Search for the cell housing the specified text and yield its (X, Y) center coordinate. 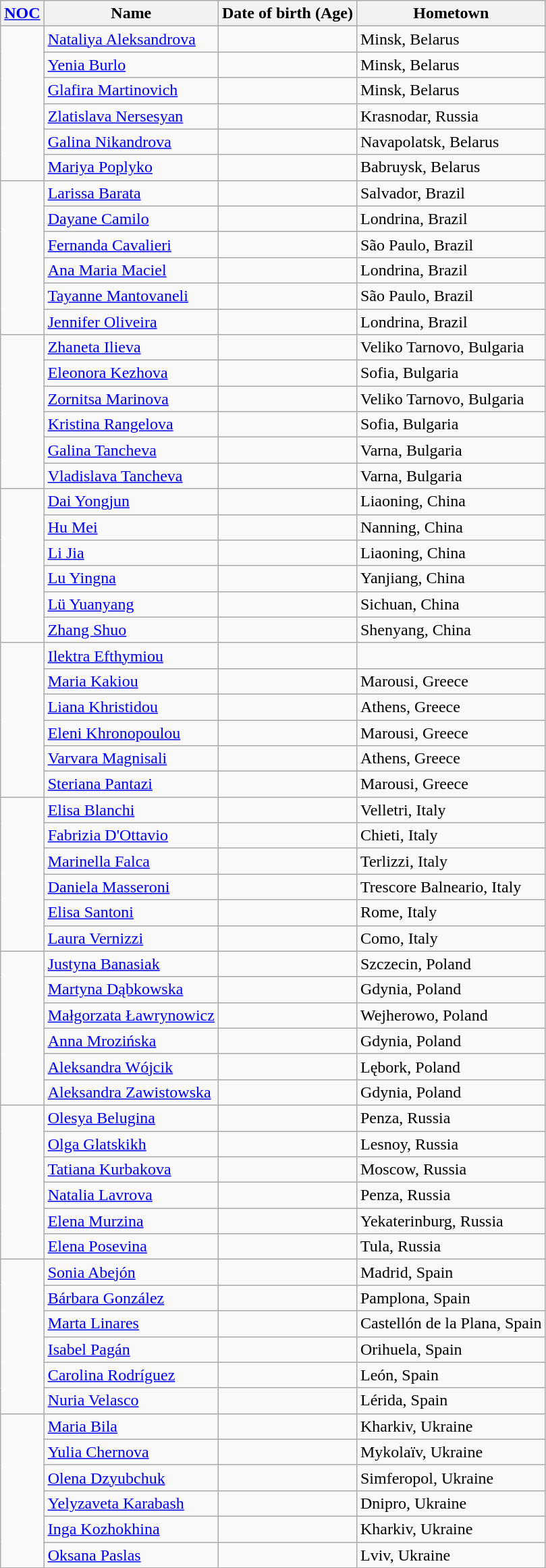
Lu Yingna (131, 578)
Simferopol, Ukraine (451, 1478)
Tayanne Mantovaneli (131, 296)
Shenyang, China (451, 630)
Eleni Khronopoulou (131, 732)
Zhaneta Ilieva (131, 348)
Galina Tancheva (131, 450)
Lü Yuanyang (131, 604)
Daniela Masseroni (131, 887)
Madrid, Spain (451, 1272)
Ana Maria Maciel (131, 270)
Sonia Abejón (131, 1272)
Lérida, Spain (451, 1401)
Larissa Barata (131, 193)
Małgorzata Ławrynowicz (131, 1015)
Wejherowo, Poland (451, 1015)
Pamplona, Spain (451, 1298)
Zlatislava Nersesyan (131, 116)
Nuria Velasco (131, 1401)
Olga Glatskikh (131, 1144)
Elisa Santoni (131, 913)
Nanning, China (451, 527)
Navapolatsk, Belarus (451, 142)
Lębork, Poland (451, 1066)
Chieti, Italy (451, 836)
Steriana Pantazi (131, 784)
Yulia Chernova (131, 1452)
Yanjiang, China (451, 578)
Dayane Camilo (131, 219)
Elena Posevina (131, 1247)
Salvador, Brazil (451, 193)
Rome, Italy (451, 913)
Trescore Balneario, Italy (451, 887)
Yekaterinburg, Russia (451, 1221)
Laura Vernizzi (131, 938)
Fernanda Cavalieri (131, 244)
Isabel Pagán (131, 1349)
Hometown (451, 13)
Fabrizia D'Ottavio (131, 836)
Inga Kozhokhina (131, 1529)
Anna Mrozińska (131, 1041)
Hu Mei (131, 527)
Elena Murzina (131, 1221)
Liana Khristidou (131, 707)
Eleonora Kezhova (131, 373)
Date of birth (Age) (288, 13)
Ilektra Efthymiou (131, 655)
Terlizzi, Italy (451, 861)
Kristina Rangelova (131, 425)
Dnipro, Ukraine (451, 1503)
Mariya Poplyko (131, 167)
Elisa Blanchi (131, 810)
Maria Bila (131, 1426)
Zornitsa Marinova (131, 399)
Natalia Lavrova (131, 1195)
NOC (22, 13)
Como, Italy (451, 938)
Vladislava Tancheva (131, 476)
Marta Linares (131, 1324)
Szczecin, Poland (451, 964)
Maria Kakiou (131, 681)
Dai Yongjun (131, 502)
Orihuela, Spain (451, 1349)
Yenia Burlo (131, 65)
Varvara Magnisali (131, 759)
Krasnodar, Russia (451, 116)
Lviv, Ukraine (451, 1555)
Tula, Russia (451, 1247)
Zhang Shuo (131, 630)
Babruysk, Belarus (451, 167)
Marinella Falca (131, 861)
Sichuan, China (451, 604)
Li Jia (131, 553)
Justyna Banasiak (131, 964)
Glafira Martinovich (131, 90)
Name (131, 13)
Martyna Dąbkowska (131, 990)
Moscow, Russia (451, 1170)
Aleksandra Zawistowska (131, 1092)
Nataliya Aleksandrova (131, 39)
Olesya Belugina (131, 1118)
Galina Nikandrova (131, 142)
Aleksandra Wójcik (131, 1066)
Olena Dzyubchuk (131, 1478)
Bárbara González (131, 1298)
Oksana Paslas (131, 1555)
Lesnoy, Russia (451, 1144)
Velletri, Italy (451, 810)
Mykolaïv, Ukraine (451, 1452)
Jennifer Oliveira (131, 322)
Tatiana Kurbakova (131, 1170)
Castellón de la Plana, Spain (451, 1324)
León, Spain (451, 1375)
Carolina Rodríguez (131, 1375)
Yelyzaveta Karabash (131, 1503)
